For the text-containing cell, return its midpoint in [x, y] coordinate format. 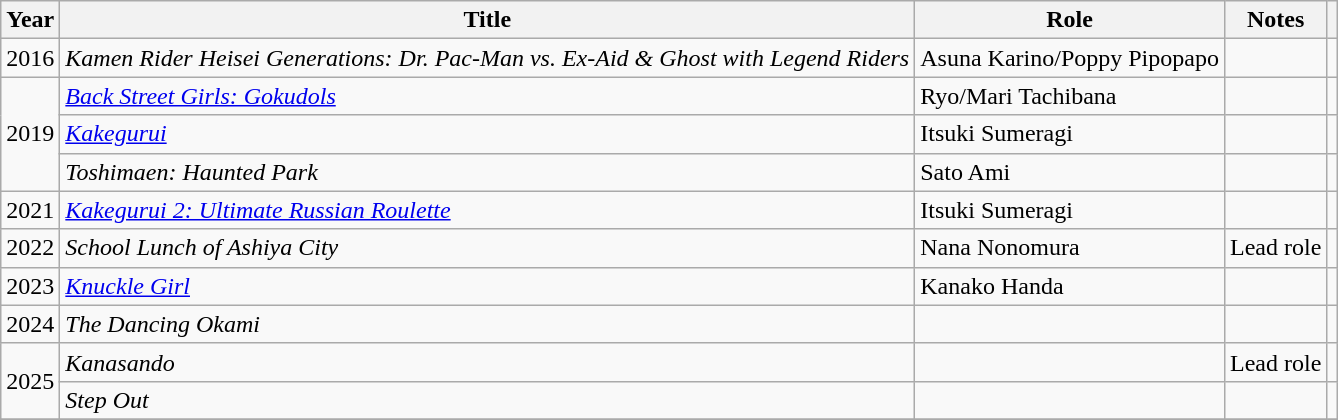
2021 [30, 210]
Sato Ami [1070, 172]
2023 [30, 286]
Nana Nonomura [1070, 248]
Asuna Karino/Poppy Pipopapo [1070, 58]
Kakegurui 2: Ultimate Russian Roulette [488, 210]
Step Out [488, 400]
Title [488, 20]
Kanako Handa [1070, 286]
2024 [30, 324]
Back Street Girls: Gokudols [488, 96]
Notes [1275, 20]
2022 [30, 248]
The Dancing Okami [488, 324]
School Lunch of Ashiya City [488, 248]
Kanasando [488, 362]
Kakegurui [488, 134]
Toshimaen: Haunted Park [488, 172]
2019 [30, 134]
Knuckle Girl [488, 286]
Role [1070, 20]
2016 [30, 58]
Ryo/Mari Tachibana [1070, 96]
Year [30, 20]
2025 [30, 381]
Kamen Rider Heisei Generations: Dr. Pac-Man vs. Ex-Aid & Ghost with Legend Riders [488, 58]
